Detect which cell encompasses the target text, then output its (X, Y) center coordinate. 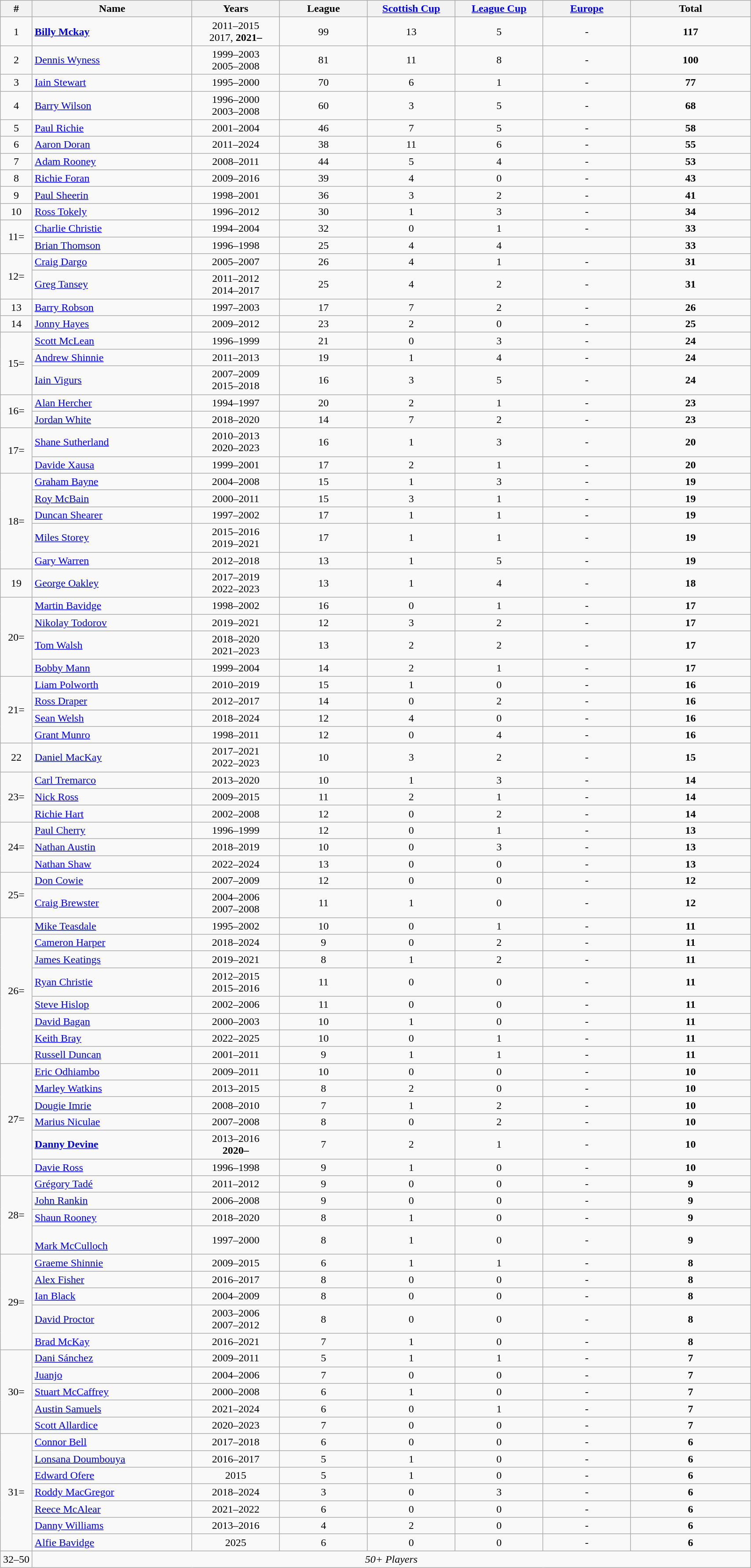
2018–2019 (236, 847)
2009–2012 (236, 324)
60 (324, 106)
Jordan White (112, 419)
Gary Warren (112, 561)
15= (17, 363)
58 (691, 128)
27= (17, 1119)
2025 (236, 1542)
2021–2024 (236, 1408)
Carl Tremarco (112, 780)
2013–20162020– (236, 1144)
Marley Watkins (112, 1088)
2022–2025 (236, 1038)
1997–2002 (236, 515)
1999–2004 (236, 668)
30 (324, 211)
55 (691, 145)
2010–20132020–2023 (236, 442)
99 (324, 32)
Roddy MacGregor (112, 1492)
Richie Foran (112, 178)
Craig Dargo (112, 262)
2003–20062007–2012 (236, 1319)
David Bagan (112, 1021)
2018–20202021–2023 (236, 645)
28= (17, 1215)
117 (691, 32)
2013–2016 (236, 1526)
Dennis Wyness (112, 60)
70 (324, 83)
2012–2017 (236, 701)
2013–2015 (236, 1088)
2002–2008 (236, 813)
Austin Samuels (112, 1408)
2008–2010 (236, 1105)
17= (17, 450)
32–50 (17, 1559)
18= (17, 521)
2000–2003 (236, 1021)
39 (324, 178)
2000–2008 (236, 1392)
John Rankin (112, 1201)
Stuart McCaffrey (112, 1392)
21 (324, 341)
2005–2007 (236, 262)
2011–2013 (236, 357)
44 (324, 161)
Charlie Christie (112, 228)
1997–2003 (236, 307)
Craig Brewster (112, 903)
Shaun Rooney (112, 1218)
Graeme Shinnie (112, 1263)
Grant Munro (112, 735)
Shane Sutherland (112, 442)
Scott Allardice (112, 1425)
Connor Bell (112, 1442)
Richie Hart (112, 813)
Nick Ross (112, 797)
12= (17, 276)
2001–2011 (236, 1055)
2017–20212022–2023 (236, 757)
2004–2008 (236, 481)
1997–2000 (236, 1240)
2007–20092015–2018 (236, 380)
100 (691, 60)
Barry Wilson (112, 106)
Andrew Shinnie (112, 357)
Years (236, 9)
Europe (587, 9)
1996–20002003–2008 (236, 106)
Sean Welsh (112, 718)
1998–2001 (236, 195)
22 (17, 757)
2022–2024 (236, 864)
25= (17, 895)
Nathan Austin (112, 847)
Danny Devine (112, 1144)
81 (324, 60)
2010–2019 (236, 685)
Juanjo (112, 1375)
Davide Xausa (112, 465)
2008–2011 (236, 161)
2009–2016 (236, 178)
11= (17, 237)
1995–2000 (236, 83)
36 (324, 195)
2021–2022 (236, 1509)
Adam Rooney (112, 161)
# (17, 9)
Bobby Mann (112, 668)
Paul Cherry (112, 830)
Duncan Shearer (112, 515)
Total (691, 9)
Cameron Harper (112, 943)
Dougie Imrie (112, 1105)
Jonny Hayes (112, 324)
1999–2001 (236, 465)
16= (17, 411)
2004–2009 (236, 1296)
Brian Thomson (112, 245)
32 (324, 228)
24= (17, 847)
2013–2020 (236, 780)
1995–2002 (236, 926)
Barry Robson (112, 307)
Brad McKay (112, 1342)
2012–2018 (236, 561)
2004–2006 (236, 1375)
18 (691, 583)
2012–20152015–2016 (236, 982)
2016–2021 (236, 1342)
George Oakley (112, 583)
2000–2011 (236, 498)
Edward Ofere (112, 1476)
Martin Bavidge (112, 606)
Scott McLean (112, 341)
2001–2004 (236, 128)
1998–2002 (236, 606)
2015–20162019–2021 (236, 537)
2015 (236, 1476)
James Keatings (112, 959)
20= (17, 637)
Daniel MacKay (112, 757)
2004–20062007–2008 (236, 903)
2011–2012 (236, 1184)
2017–20192022–2023 (236, 583)
Russell Duncan (112, 1055)
League (324, 9)
Tom Walsh (112, 645)
Mike Teasdale (112, 926)
43 (691, 178)
Reece McAlear (112, 1509)
29= (17, 1302)
2011–20152017, 2021– (236, 32)
2007–2008 (236, 1122)
2017–2018 (236, 1442)
Name (112, 9)
21= (17, 710)
Marius Niculae (112, 1122)
David Proctor (112, 1319)
Ross Tokely (112, 211)
26= (17, 991)
Steve Hislop (112, 1005)
Don Cowie (112, 881)
2002–2006 (236, 1005)
Davie Ross (112, 1167)
30= (17, 1392)
2011–20122014–2017 (236, 285)
Paul Richie (112, 128)
2007–2009 (236, 881)
Ian Black (112, 1296)
Keith Bray (112, 1038)
2011–2024 (236, 145)
Alfie Bavidge (112, 1542)
1998–2011 (236, 735)
Nathan Shaw (112, 864)
Ryan Christie (112, 982)
Alex Fisher (112, 1280)
31= (17, 1492)
Grégory Tadé (112, 1184)
Billy Mckay (112, 32)
41 (691, 195)
23= (17, 797)
Dani Sánchez (112, 1358)
38 (324, 145)
50+ Players (391, 1559)
Aaron Doran (112, 145)
53 (691, 161)
1994–1997 (236, 403)
Mark McCulloch (112, 1240)
League Cup (499, 9)
Nikolay Todorov (112, 623)
1994–2004 (236, 228)
2020–2023 (236, 1425)
Graham Bayne (112, 481)
Iain Stewart (112, 83)
Alan Hercher (112, 403)
Iain Vigurs (112, 380)
Paul Sheerin (112, 195)
Greg Tansey (112, 285)
34 (691, 211)
77 (691, 83)
2006–2008 (236, 1201)
68 (691, 106)
Roy McBain (112, 498)
Lonsana Doumbouya (112, 1459)
Liam Polworth (112, 685)
Eric Odhiambo (112, 1072)
Scottish Cup (411, 9)
46 (324, 128)
Ross Draper (112, 701)
Danny Williams (112, 1526)
1996–2012 (236, 211)
1999–20032005–2008 (236, 60)
Miles Storey (112, 537)
